Capture the cell that displays the provided text and extract its (x, y) central coordinate. 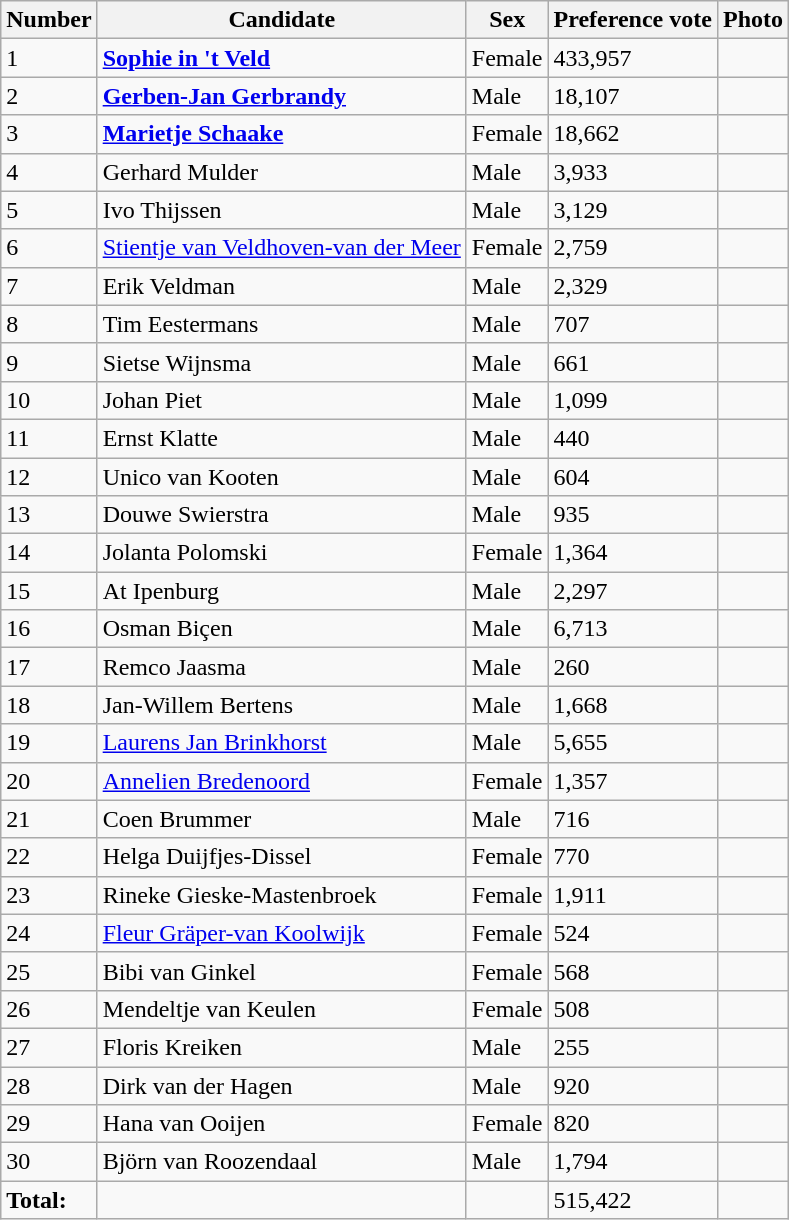
Preference vote (632, 20)
433,957 (632, 58)
Osman Biçen (282, 629)
6 (49, 248)
Stientje van Veldhoven-van der Meer (282, 248)
661 (632, 362)
16 (49, 629)
255 (632, 1047)
Gerhard Mulder (282, 172)
26 (49, 1009)
19 (49, 743)
5 (49, 210)
Annelien Bredenoord (282, 781)
Sietse Wijnsma (282, 362)
440 (632, 438)
Coen Brummer (282, 819)
22 (49, 857)
716 (632, 819)
Jan-Willem Bertens (282, 705)
Number (49, 20)
Sex (507, 20)
11 (49, 438)
Marietje Schaake (282, 134)
1,364 (632, 553)
Sophie in 't Veld (282, 58)
25 (49, 971)
18 (49, 705)
1,357 (632, 781)
Erik Veldman (282, 286)
27 (49, 1047)
9 (49, 362)
Björn van Roozendaal (282, 1162)
Laurens Jan Brinkhorst (282, 743)
15 (49, 591)
18,107 (632, 96)
3 (49, 134)
1,099 (632, 400)
3,933 (632, 172)
260 (632, 667)
29 (49, 1124)
7 (49, 286)
3,129 (632, 210)
820 (632, 1124)
8 (49, 324)
524 (632, 933)
4 (49, 172)
2 (49, 96)
Bibi van Ginkel (282, 971)
Floris Kreiken (282, 1047)
935 (632, 515)
2,297 (632, 591)
Gerben-Jan Gerbrandy (282, 96)
Mendeltje van Keulen (282, 1009)
21 (49, 819)
Johan Piet (282, 400)
Ivo Thijssen (282, 210)
Unico van Kooten (282, 477)
920 (632, 1085)
515,422 (632, 1200)
24 (49, 933)
23 (49, 895)
1,668 (632, 705)
Fleur Gräper-van Koolwijk (282, 933)
707 (632, 324)
5,655 (632, 743)
13 (49, 515)
Photo (752, 20)
Hana van Ooijen (282, 1124)
30 (49, 1162)
Helga Duijfjes-Dissel (282, 857)
10 (49, 400)
Total: (49, 1200)
508 (632, 1009)
Jolanta Polomski (282, 553)
Remco Jaasma (282, 667)
28 (49, 1085)
Rineke Gieske-Mastenbroek (282, 895)
18,662 (632, 134)
14 (49, 553)
770 (632, 857)
Douwe Swierstra (282, 515)
At Ipenburg (282, 591)
568 (632, 971)
2,329 (632, 286)
20 (49, 781)
Ernst Klatte (282, 438)
Candidate (282, 20)
2,759 (632, 248)
Dirk van der Hagen (282, 1085)
604 (632, 477)
1,794 (632, 1162)
1 (49, 58)
1,911 (632, 895)
12 (49, 477)
17 (49, 667)
6,713 (632, 629)
Tim Eestermans (282, 324)
